Capture the cell that displays the provided text and extract its [x, y] central coordinate. 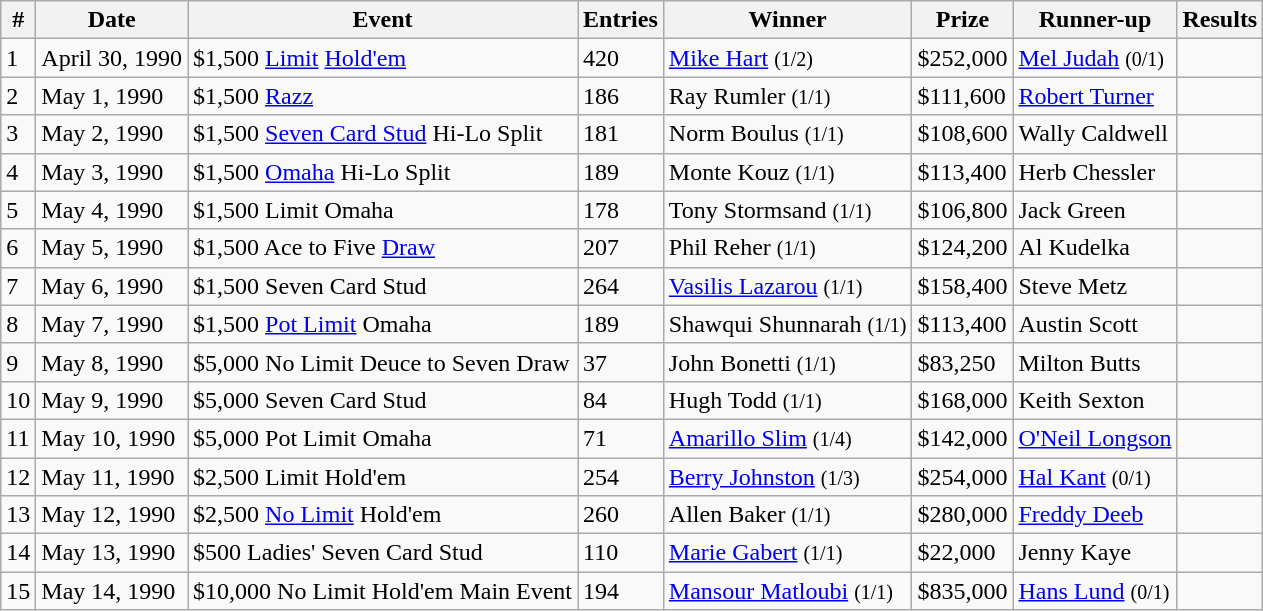
Mel Judah (0/1) [1095, 58]
$254,000 [962, 477]
178 [621, 210]
110 [621, 553]
181 [621, 134]
$252,000 [962, 58]
Steve Metz [1095, 286]
May 3, 1990 [112, 172]
12 [18, 477]
May 2, 1990 [112, 134]
May 12, 1990 [112, 515]
5 [18, 210]
2 [18, 96]
May 1, 1990 [112, 96]
194 [621, 591]
Wally Caldwell [1095, 134]
207 [621, 248]
Results [1220, 20]
Vasilis Lazarou (1/1) [788, 286]
Al Kudelka [1095, 248]
Berry Johnston (1/3) [788, 477]
Milton Butts [1095, 362]
$83,250 [962, 362]
May 14, 1990 [112, 591]
$835,000 [962, 591]
May 8, 1990 [112, 362]
May 7, 1990 [112, 324]
84 [621, 400]
May 10, 1990 [112, 438]
$108,600 [962, 134]
$1,500 Limit Hold'em [383, 58]
Runner-up [1095, 20]
Entries [621, 20]
13 [18, 515]
186 [621, 96]
Monte Kouz (1/1) [788, 172]
O'Neil Longson [1095, 438]
Jack Green [1095, 210]
8 [18, 324]
May 6, 1990 [112, 286]
May 5, 1990 [112, 248]
6 [18, 248]
260 [621, 515]
Winner [788, 20]
71 [621, 438]
11 [18, 438]
Ray Rumler (1/1) [788, 96]
254 [621, 477]
April 30, 1990 [112, 58]
1 [18, 58]
May 13, 1990 [112, 553]
10 [18, 400]
$2,500 Limit Hold'em [383, 477]
Amarillo Slim (1/4) [788, 438]
Jenny Kaye [1095, 553]
Allen Baker (1/1) [788, 515]
Shawqui Shunnarah (1/1) [788, 324]
Phil Reher (1/1) [788, 248]
$168,000 [962, 400]
Norm Boulus (1/1) [788, 134]
Mansour Matloubi (1/1) [788, 591]
Keith Sexton [1095, 400]
37 [621, 362]
Tony Stormsand (1/1) [788, 210]
Mike Hart (1/2) [788, 58]
May 11, 1990 [112, 477]
Hugh Todd (1/1) [788, 400]
Freddy Deeb [1095, 515]
Prize [962, 20]
$1,500 Pot Limit Omaha [383, 324]
$1,500 Razz [383, 96]
$1,500 Ace to Five Draw [383, 248]
$1,500 Seven Card Stud Hi-Lo Split [383, 134]
$1,500 Seven Card Stud [383, 286]
$158,400 [962, 286]
$1,500 Omaha Hi-Lo Split [383, 172]
420 [621, 58]
$142,000 [962, 438]
$111,600 [962, 96]
May 4, 1990 [112, 210]
$10,000 No Limit Hold'em Main Event [383, 591]
15 [18, 591]
Herb Chessler [1095, 172]
$22,000 [962, 553]
264 [621, 286]
$2,500 No Limit Hold'em [383, 515]
# [18, 20]
$5,000 No Limit Deuce to Seven Draw [383, 362]
4 [18, 172]
Hans Lund (0/1) [1095, 591]
$124,200 [962, 248]
Event [383, 20]
$106,800 [962, 210]
9 [18, 362]
$280,000 [962, 515]
3 [18, 134]
$5,000 Seven Card Stud [383, 400]
$500 Ladies' Seven Card Stud [383, 553]
Austin Scott [1095, 324]
Robert Turner [1095, 96]
May 9, 1990 [112, 400]
Marie Gabert (1/1) [788, 553]
$1,500 Limit Omaha [383, 210]
14 [18, 553]
Hal Kant (0/1) [1095, 477]
$5,000 Pot Limit Omaha [383, 438]
John Bonetti (1/1) [788, 362]
7 [18, 286]
Date [112, 20]
